Scan for the cell matching the given text and deliver its (X, Y) coordinate at center. 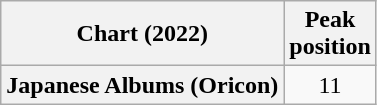
Japanese Albums (Oricon) (142, 85)
Peakposition (330, 34)
Chart (2022) (142, 34)
11 (330, 85)
